Capture the cell that displays the provided text and extract its [X, Y] central coordinate. 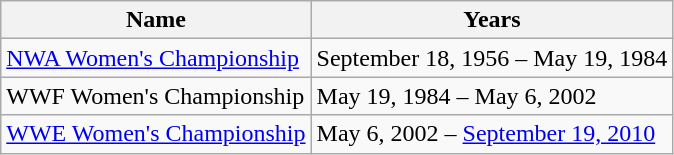
NWA Women's Championship [156, 58]
May 19, 1984 – May 6, 2002 [492, 96]
Years [492, 20]
WWE Women's Championship [156, 134]
May 6, 2002 – September 19, 2010 [492, 134]
September 18, 1956 – May 19, 1984 [492, 58]
Name [156, 20]
WWF Women's Championship [156, 96]
